Detect which cell encompasses the target text, then output its [X, Y] center coordinate. 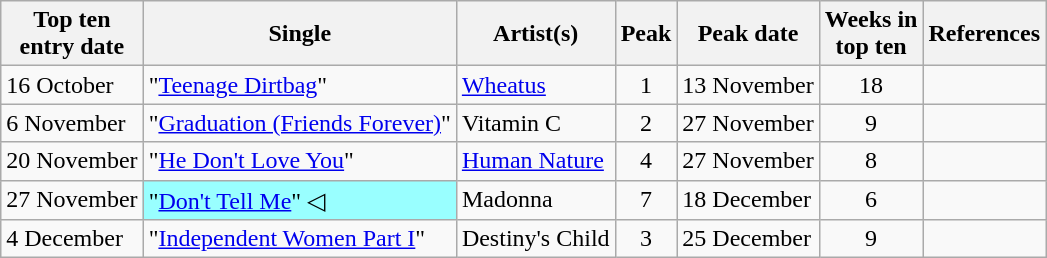
13 November [748, 85]
18 [871, 85]
Peak [646, 34]
Single [300, 34]
Vitamin C [536, 123]
2 [646, 123]
"Graduation (Friends Forever)" [300, 123]
"He Don't Love You" [300, 161]
"Independent Women Part I" [300, 239]
Artist(s) [536, 34]
6 [871, 200]
25 December [748, 239]
Destiny's Child [536, 239]
7 [646, 200]
Madonna [536, 200]
Wheatus [536, 85]
Top tenentry date [72, 34]
References [984, 34]
"Don't Tell Me" ◁ [300, 200]
3 [646, 239]
Peak date [748, 34]
4 December [72, 239]
6 November [72, 123]
"Teenage Dirtbag" [300, 85]
1 [646, 85]
18 December [748, 200]
8 [871, 161]
16 October [72, 85]
Human Nature [536, 161]
20 November [72, 161]
Weeks intop ten [871, 34]
4 [646, 161]
